Determine the (x, y) coordinate at the center of the cell enclosing the given text.  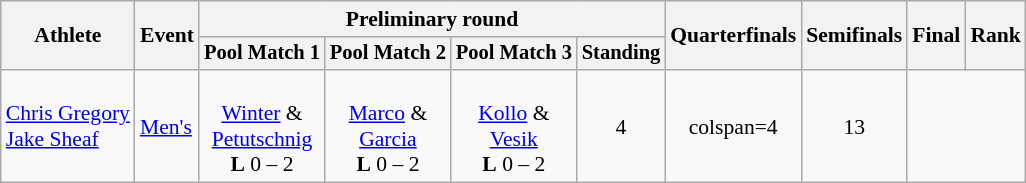
Pool Match 1 (262, 54)
Athlete (68, 36)
Semifinals (854, 36)
colspan=4 (733, 126)
Event (167, 36)
Rank (996, 36)
Pool Match 2 (388, 54)
Marco &GarciaL 0 – 2 (388, 126)
Men's (167, 126)
Chris Gregory Jake Sheaf (68, 126)
Final (936, 36)
Pool Match 3 (514, 54)
Preliminary round (432, 19)
Standing (621, 54)
Quarterfinals (733, 36)
Kollo &VesikL 0 – 2 (514, 126)
Winter &PetutschnigL 0 – 2 (262, 126)
4 (621, 126)
13 (854, 126)
